Output the (X, Y) coordinate of the center of the cell containing the given text.  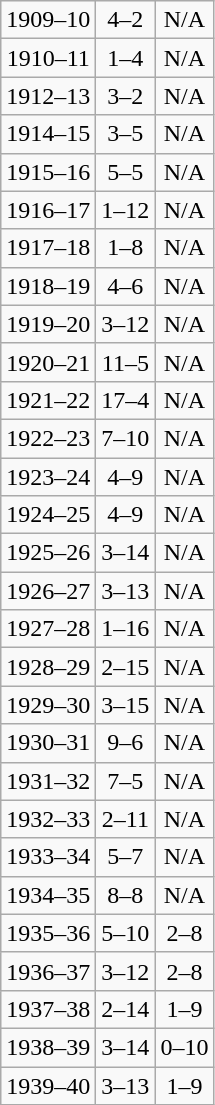
1927–28 (48, 629)
3–5 (126, 134)
1930–31 (48, 743)
1918–19 (48, 286)
1936–37 (48, 971)
7–5 (126, 781)
7–10 (126, 438)
1909–10 (48, 20)
2–15 (126, 667)
1923–24 (48, 477)
1938–39 (48, 1047)
1937–38 (48, 1009)
1933–34 (48, 857)
1935–36 (48, 933)
1934–35 (48, 895)
8–8 (126, 895)
5–10 (126, 933)
1924–25 (48, 515)
1916–17 (48, 210)
1932–33 (48, 819)
11–5 (126, 362)
9–6 (126, 743)
1939–40 (48, 1085)
17–4 (126, 400)
1–12 (126, 210)
1925–26 (48, 553)
1921–22 (48, 400)
1929–30 (48, 705)
1–16 (126, 629)
5–5 (126, 172)
4–2 (126, 20)
3–15 (126, 705)
1931–32 (48, 781)
1914–15 (48, 134)
1910–11 (48, 58)
1926–27 (48, 591)
1912–13 (48, 96)
1–8 (126, 248)
1920–21 (48, 362)
1922–23 (48, 438)
1915–16 (48, 172)
5–7 (126, 857)
2–11 (126, 819)
4–6 (126, 286)
1–4 (126, 58)
1917–18 (48, 248)
3–2 (126, 96)
2–14 (126, 1009)
0–10 (184, 1047)
1919–20 (48, 324)
1928–29 (48, 667)
